Scan for the cell matching the given text and deliver its (X, Y) coordinate at center. 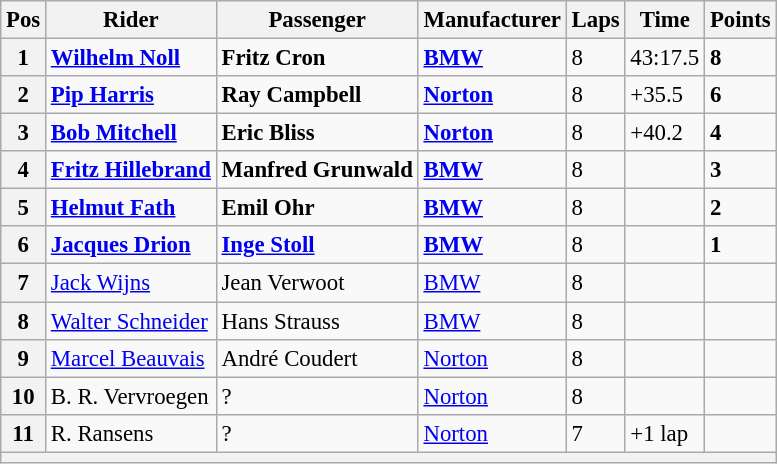
5 (24, 208)
Manfred Grunwald (317, 170)
Bob Mitchell (132, 133)
Fritz Hillebrand (132, 170)
Emil Ohr (317, 208)
+35.5 (665, 95)
Eric Bliss (317, 133)
+40.2 (665, 133)
9 (24, 358)
Pip Harris (132, 95)
Pos (24, 20)
Laps (596, 20)
Helmut Fath (132, 208)
B. R. Vervroegen (132, 396)
Walter Schneider (132, 321)
R. Ransens (132, 433)
Passenger (317, 20)
Fritz Cron (317, 58)
Jean Verwoot (317, 283)
Jack Wijns (132, 283)
Manufacturer (492, 20)
Time (665, 20)
Ray Campbell (317, 95)
Hans Strauss (317, 321)
10 (24, 396)
Wilhelm Noll (132, 58)
Rider (132, 20)
Marcel Beauvais (132, 358)
Inge Stoll (317, 245)
+1 lap (665, 433)
Points (740, 20)
43:17.5 (665, 58)
11 (24, 433)
André Coudert (317, 358)
Jacques Drion (132, 245)
